Pinpoint the cell where the given text exists, returning its (x, y) midpoint coordinate. 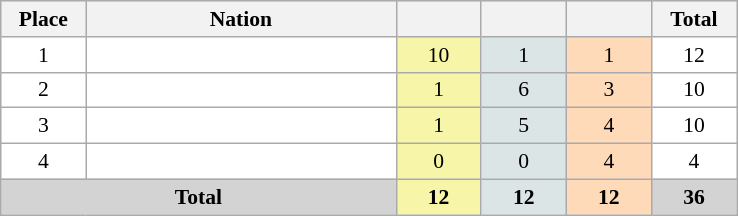
Place (44, 19)
5 (524, 126)
36 (694, 197)
2 (44, 90)
6 (524, 90)
Nation (241, 19)
